Output the [X, Y] coordinate of the center of the cell containing the given text.  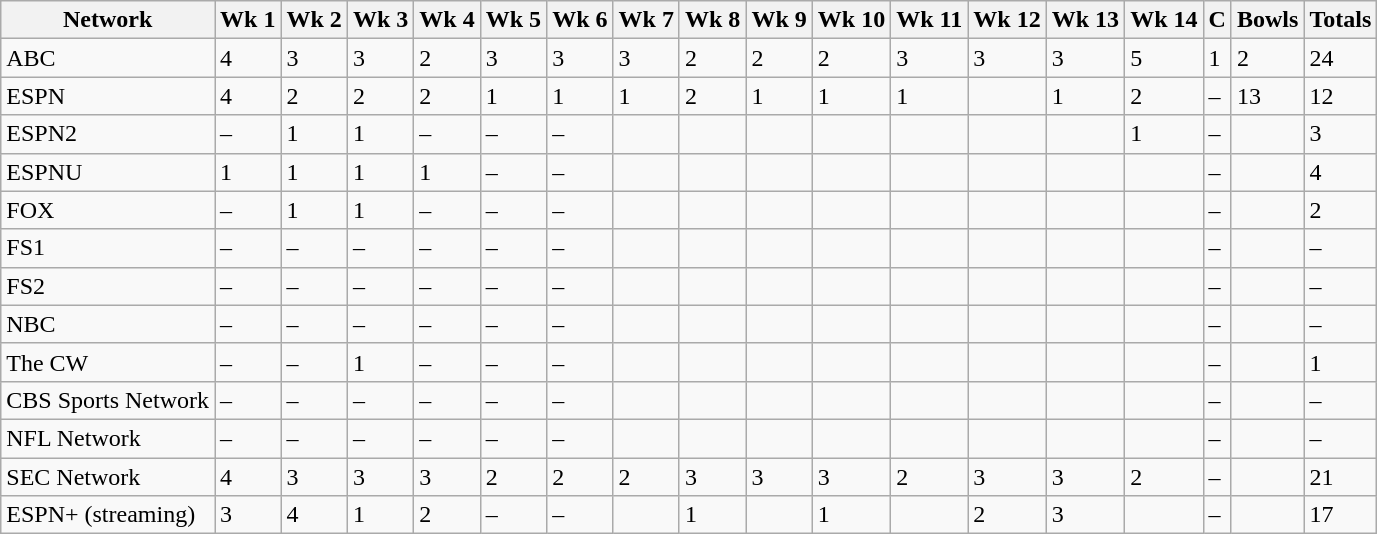
CBS Sports Network [108, 400]
Wk 6 [580, 20]
Wk 14 [1164, 20]
Wk 1 [247, 20]
Network [108, 20]
Wk 4 [447, 20]
13 [1267, 96]
ESPNU [108, 172]
Wk 7 [646, 20]
SEC Network [108, 477]
FS2 [108, 286]
21 [1340, 477]
The CW [108, 362]
C [1217, 20]
24 [1340, 58]
12 [1340, 96]
Wk 9 [779, 20]
Totals [1340, 20]
FS1 [108, 248]
Wk 2 [314, 20]
Wk 3 [380, 20]
Bowls [1267, 20]
Wk 11 [930, 20]
NFL Network [108, 438]
ESPN+ (streaming) [108, 515]
Wk 13 [1085, 20]
5 [1164, 58]
ESPN2 [108, 134]
ESPN [108, 96]
Wk 12 [1007, 20]
Wk 5 [513, 20]
NBC [108, 324]
17 [1340, 515]
Wk 8 [712, 20]
ABC [108, 58]
FOX [108, 210]
Wk 10 [851, 20]
